Search for the cell housing the specified text and yield its (X, Y) center coordinate. 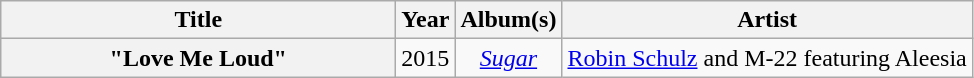
Sugar (508, 58)
2015 (426, 58)
Artist (767, 20)
Album(s) (508, 20)
Title (198, 20)
Year (426, 20)
Robin Schulz and M-22 featuring Aleesia (767, 58)
"Love Me Loud" (198, 58)
